Provide the [x, y] coordinate of the cell's center where the given text is located.  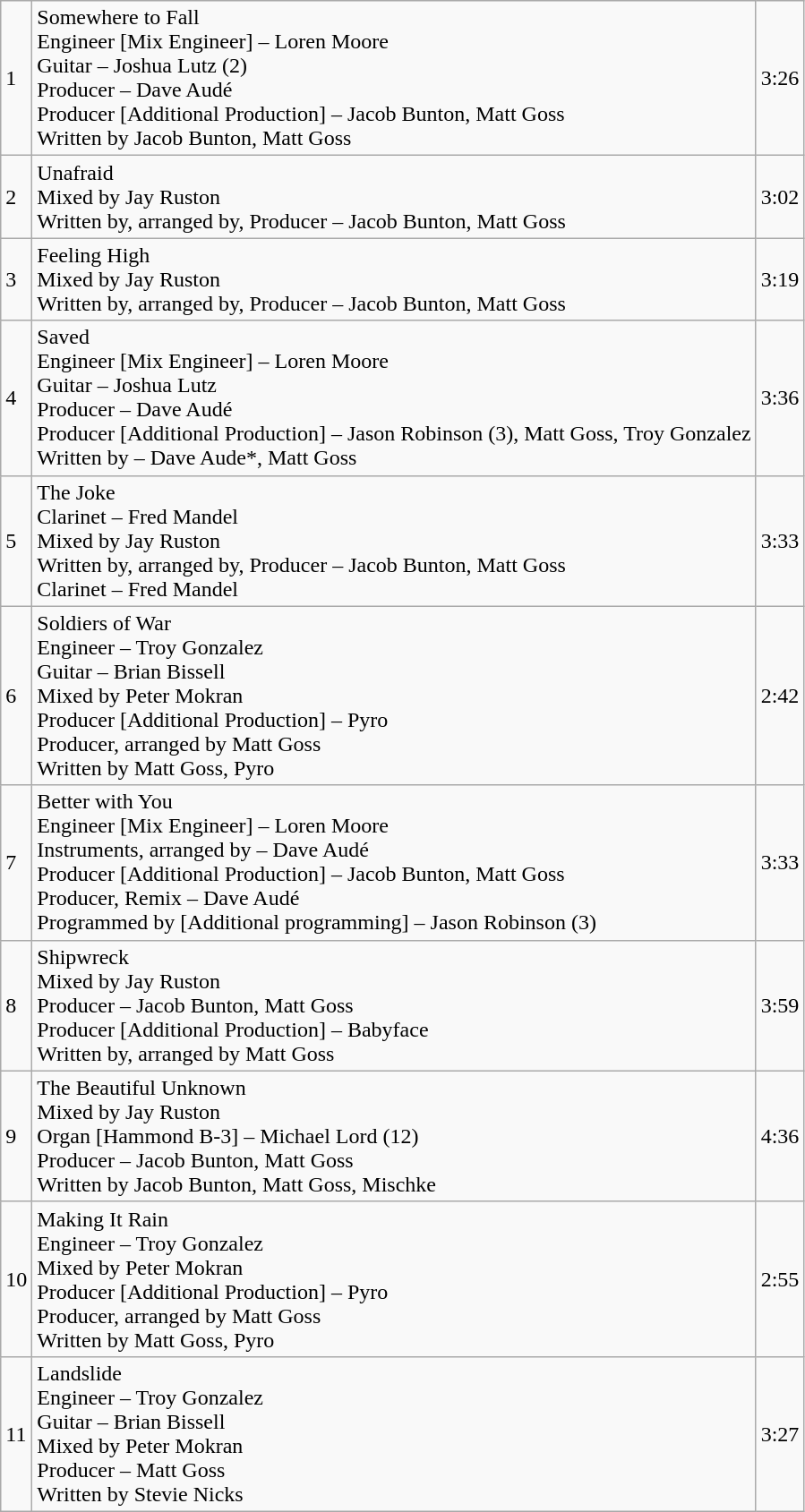
8 [16, 1005]
2 [16, 197]
9 [16, 1136]
4:36 [780, 1136]
2:42 [780, 696]
10 [16, 1278]
3:19 [780, 279]
2:55 [780, 1278]
3:02 [780, 197]
4 [16, 397]
11 [16, 1434]
3:36 [780, 397]
1 [16, 79]
3 [16, 279]
7 [16, 863]
UnafraidMixed by Jay RustonWritten by, arranged by, Producer – Jacob Bunton, Matt Goss [394, 197]
ShipwreckMixed by Jay RustonProducer – Jacob Bunton, Matt GossProducer [Additional Production] – BabyfaceWritten by, arranged by Matt Goss [394, 1005]
5 [16, 541]
3:26 [780, 79]
3:59 [780, 1005]
LandslideEngineer – Troy GonzalezGuitar – Brian BissellMixed by Peter MokranProducer – Matt GossWritten by Stevie Nicks [394, 1434]
The JokeClarinet – Fred MandelMixed by Jay RustonWritten by, arranged by, Producer – Jacob Bunton, Matt GossClarinet – Fred Mandel [394, 541]
6 [16, 696]
3:27 [780, 1434]
Feeling HighMixed by Jay RustonWritten by, arranged by, Producer – Jacob Bunton, Matt Goss [394, 279]
